Identify which cell holds the provided text, then report its [x, y] central coordinate. 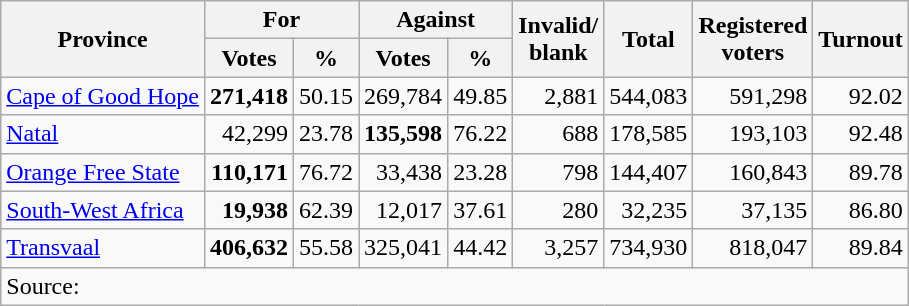
19,938 [248, 210]
92.48 [861, 134]
2,881 [558, 96]
92.02 [861, 96]
Natal [103, 134]
Transvaal [103, 248]
37.61 [480, 210]
49.85 [480, 96]
269,784 [404, 96]
798 [558, 172]
Invalid/blank [558, 39]
South-West Africa [103, 210]
23.28 [480, 172]
62.39 [326, 210]
144,407 [648, 172]
32,235 [648, 210]
734,930 [648, 248]
3,257 [558, 248]
Registeredvoters [753, 39]
For [281, 20]
406,632 [248, 248]
325,041 [404, 248]
55.58 [326, 248]
Turnout [861, 39]
76.22 [480, 134]
Source: [455, 286]
50.15 [326, 96]
37,135 [753, 210]
76.72 [326, 172]
591,298 [753, 96]
Cape of Good Hope [103, 96]
42,299 [248, 134]
89.78 [861, 172]
818,047 [753, 248]
12,017 [404, 210]
Orange Free State [103, 172]
110,171 [248, 172]
688 [558, 134]
544,083 [648, 96]
Against [436, 20]
135,598 [404, 134]
193,103 [753, 134]
160,843 [753, 172]
89.84 [861, 248]
Province [103, 39]
Total [648, 39]
280 [558, 210]
44.42 [480, 248]
86.80 [861, 210]
33,438 [404, 172]
271,418 [248, 96]
178,585 [648, 134]
23.78 [326, 134]
